Provide the [x, y] coordinate of the cell's center where the given text is located.  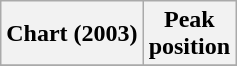
Chart (2003) [72, 34]
Peakposition [189, 34]
